From the cell containing the given text, extract its center point as (X, Y) coordinate. 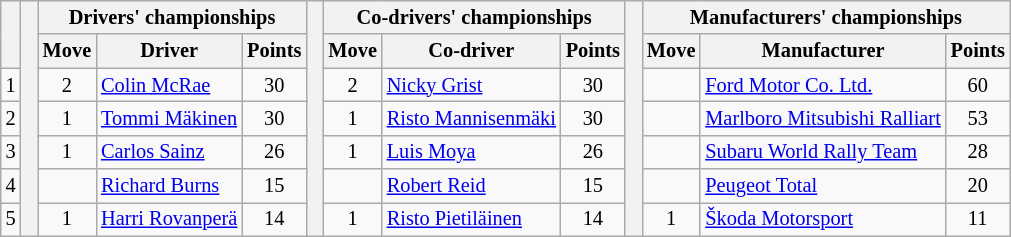
Co-drivers' championships (474, 17)
Ford Motor Co. Ltd. (822, 85)
60 (978, 85)
Manufacturer (822, 51)
4 (11, 186)
3 (11, 152)
Harri Rovanperä (169, 219)
53 (978, 118)
5 (11, 219)
Colin McRae (169, 85)
Risto Pietiläinen (472, 219)
Nicky Grist (472, 85)
Richard Burns (169, 186)
Manufacturers' championships (826, 17)
Subaru World Rally Team (822, 152)
Carlos Sainz (169, 152)
Driver (169, 51)
Peugeot Total (822, 186)
11 (978, 219)
20 (978, 186)
Risto Mannisenmäki (472, 118)
Robert Reid (472, 186)
Co-driver (472, 51)
Tommi Mäkinen (169, 118)
Drivers' championships (172, 17)
Luis Moya (472, 152)
Marlboro Mitsubishi Ralliart (822, 118)
28 (978, 152)
Škoda Motorsport (822, 219)
